Return the (x, y) coordinate for the center point of the cell that contains the specified text.  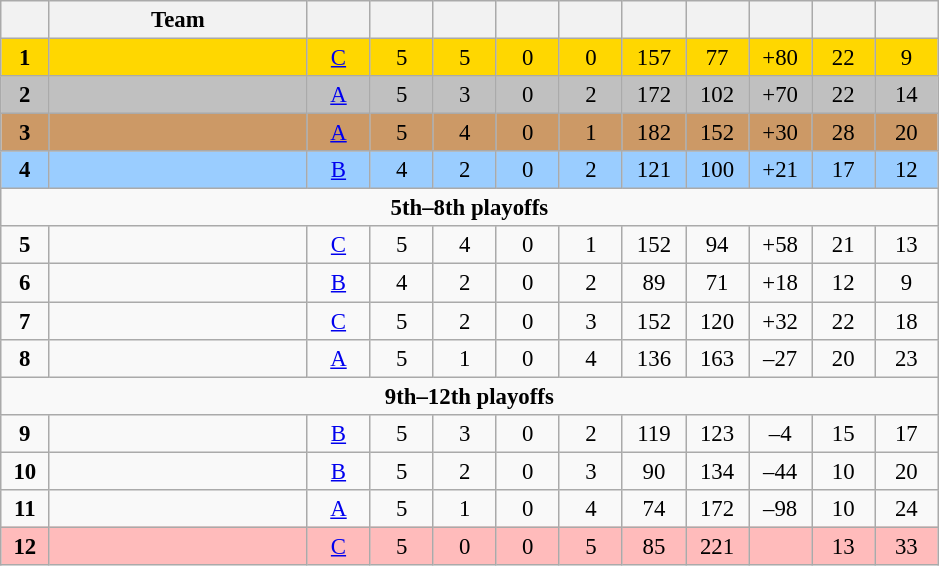
18 (906, 321)
8 (25, 358)
134 (718, 471)
+58 (780, 245)
157 (654, 58)
71 (718, 283)
77 (718, 58)
24 (906, 509)
120 (718, 321)
11 (25, 509)
+30 (780, 133)
119 (654, 433)
–44 (780, 471)
+70 (780, 95)
123 (718, 433)
9th–12th playoffs (470, 396)
221 (718, 546)
15 (844, 433)
89 (654, 283)
7 (25, 321)
100 (718, 170)
–98 (780, 509)
23 (906, 358)
136 (654, 358)
+32 (780, 321)
163 (718, 358)
74 (654, 509)
14 (906, 95)
+21 (780, 170)
6 (25, 283)
Team (178, 20)
5th–8th playoffs (470, 208)
+18 (780, 283)
+80 (780, 58)
28 (844, 133)
182 (654, 133)
85 (654, 546)
121 (654, 170)
–27 (780, 358)
102 (718, 95)
90 (654, 471)
94 (718, 245)
33 (906, 546)
–4 (780, 433)
21 (844, 245)
